Identify which cell holds the provided text, then report its [x, y] central coordinate. 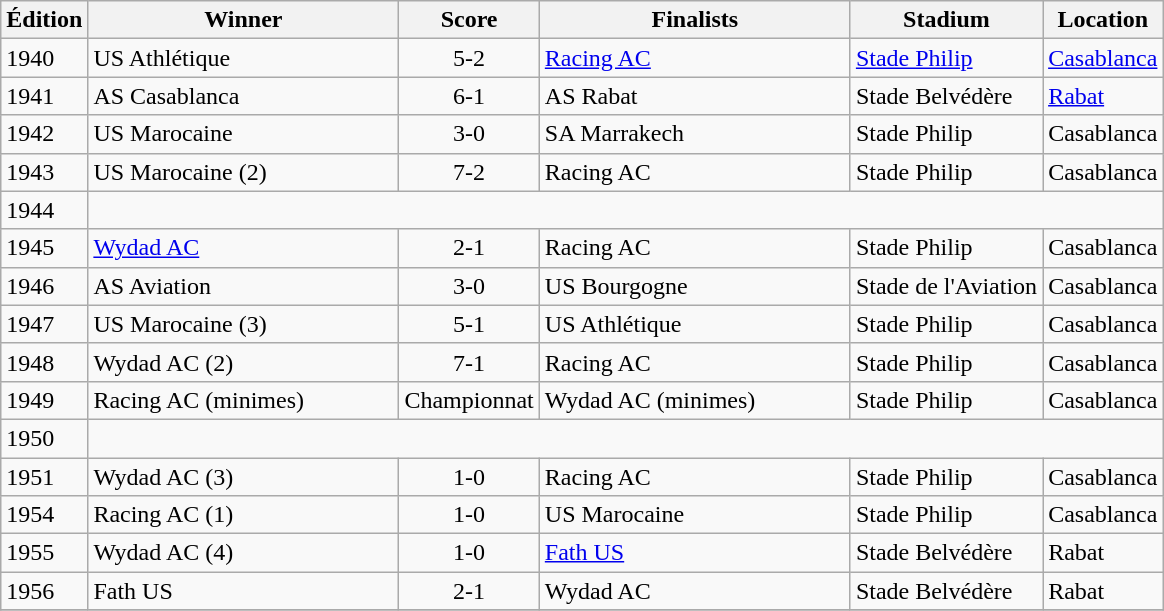
6-1 [469, 96]
1942 [44, 134]
1946 [44, 286]
1943 [44, 172]
Finalists [694, 20]
1950 [44, 438]
Location [1103, 20]
AS Rabat [694, 96]
Championnat [469, 400]
5-2 [469, 58]
US Bourgogne [694, 286]
1947 [44, 324]
Racing AC (minimes) [244, 400]
AS Aviation [244, 286]
Wydad AC (3) [244, 477]
1951 [44, 477]
Winner [244, 20]
1948 [44, 362]
1940 [44, 58]
Stadium [946, 20]
Racing AC (1) [244, 515]
Édition [44, 20]
1954 [44, 515]
US Marocaine (2) [244, 172]
1956 [44, 591]
Wydad AC (4) [244, 553]
Score [469, 20]
Stade de l'Aviation [946, 286]
SA Marrakech [694, 134]
1941 [44, 96]
1949 [44, 400]
US Marocaine (3) [244, 324]
1945 [44, 248]
5-1 [469, 324]
1944 [44, 210]
7-1 [469, 362]
1955 [44, 553]
Wydad AC (minimes) [694, 400]
7-2 [469, 172]
Wydad AC (2) [244, 362]
AS Casablanca [244, 96]
